From the cell containing the given text, extract its center point as [X, Y] coordinate. 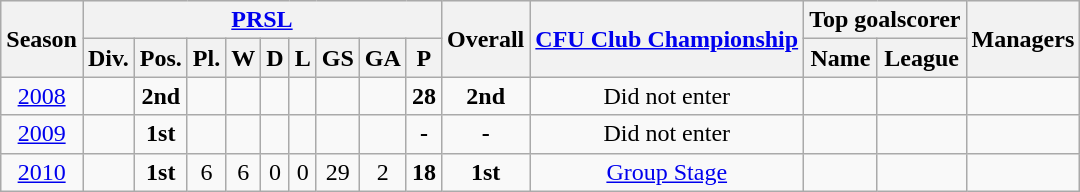
Pl. [206, 58]
Name [841, 58]
L [302, 58]
2008 [42, 96]
Div. [108, 58]
GS [338, 58]
W [244, 58]
Managers [1023, 39]
Top goalscorer [885, 20]
28 [424, 96]
Season [42, 39]
2010 [42, 172]
2 [382, 172]
18 [424, 172]
2009 [42, 134]
29 [338, 172]
Group Stage [667, 172]
D [275, 58]
GA [382, 58]
Overall [485, 39]
P [424, 58]
CFU Club Championship [667, 39]
League [922, 58]
PRSL [262, 20]
Pos. [160, 58]
